Scan for the cell matching the given text and deliver its [X, Y] coordinate at center. 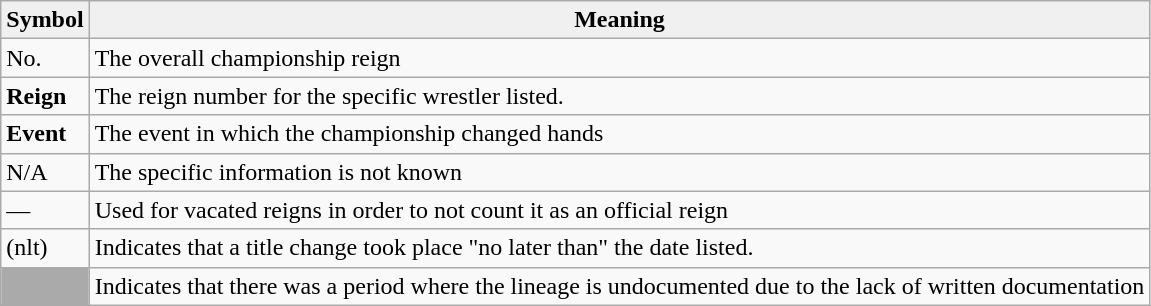
— [45, 210]
The specific information is not known [620, 172]
The overall championship reign [620, 58]
Symbol [45, 20]
Used for vacated reigns in order to not count it as an official reign [620, 210]
Indicates that a title change took place "no later than" the date listed. [620, 248]
Meaning [620, 20]
Event [45, 134]
(nlt) [45, 248]
No. [45, 58]
The reign number for the specific wrestler listed. [620, 96]
Indicates that there was a period where the lineage is undocumented due to the lack of written documentation [620, 286]
Reign [45, 96]
N/A [45, 172]
The event in which the championship changed hands [620, 134]
